Find where the given text appears and provide that cell's center as [X, Y] coordinate. 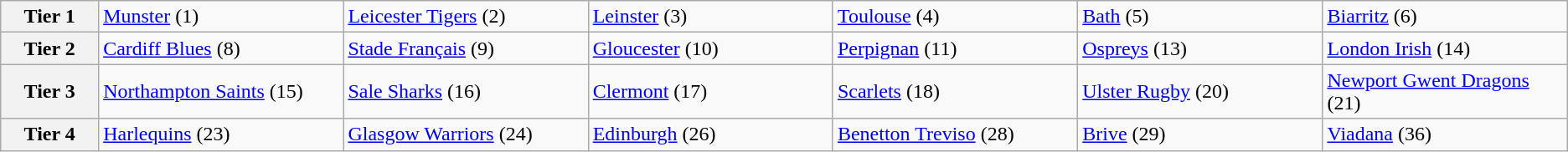
Toulouse (4) [955, 17]
Newport Gwent Dragons (21) [1445, 92]
London Irish (14) [1445, 48]
Scarlets (18) [955, 92]
Harlequins (23) [221, 134]
Tier 2 [50, 48]
Sale Sharks (16) [466, 92]
Tier 4 [50, 134]
Leinster (3) [710, 17]
Cardiff Blues (8) [221, 48]
Tier 1 [50, 17]
Biarritz (6) [1445, 17]
Bath (5) [1200, 17]
Munster (1) [221, 17]
Gloucester (10) [710, 48]
Benetton Treviso (28) [955, 134]
Northampton Saints (15) [221, 92]
Leicester Tigers (2) [466, 17]
Ulster Rugby (20) [1200, 92]
Stade Français (9) [466, 48]
Viadana (36) [1445, 134]
Ospreys (13) [1200, 48]
Edinburgh (26) [710, 134]
Clermont (17) [710, 92]
Perpignan (11) [955, 48]
Brive (29) [1200, 134]
Glasgow Warriors (24) [466, 134]
Tier 3 [50, 92]
